Search for the cell housing the specified text and yield its (x, y) center coordinate. 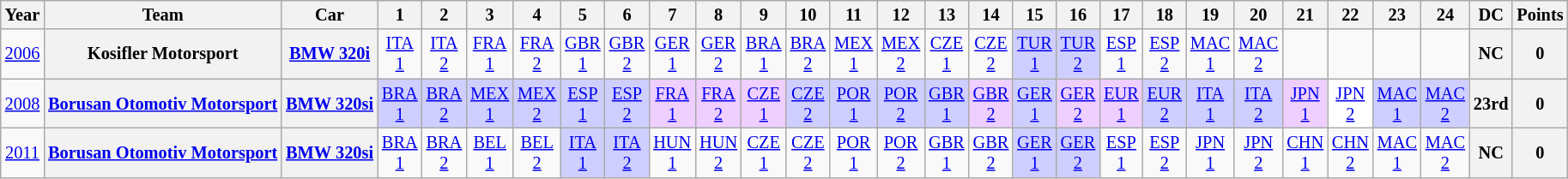
17 (1121, 15)
14 (991, 15)
15 (1034, 15)
2008 (22, 104)
10 (808, 15)
Car (330, 15)
Kosifler Motorsport (163, 54)
2006 (22, 54)
18 (1165, 15)
8 (718, 15)
4 (537, 15)
22 (1351, 15)
9 (764, 15)
Team (163, 15)
21 (1305, 15)
CHN1 (1305, 152)
TUR1 (1034, 54)
BEL1 (489, 152)
2 (445, 15)
24 (1445, 15)
19 (1210, 15)
HUN2 (718, 152)
23rd (1491, 104)
EUR2 (1165, 104)
6 (627, 15)
BEL2 (537, 152)
HUN1 (672, 152)
20 (1258, 15)
2011 (22, 152)
16 (1078, 15)
DC (1491, 15)
Points (1540, 15)
23 (1397, 15)
CHN2 (1351, 152)
Year (22, 15)
11 (853, 15)
12 (901, 15)
EUR1 (1121, 104)
BMW 320i (330, 54)
1 (400, 15)
3 (489, 15)
7 (672, 15)
13 (947, 15)
5 (583, 15)
TUR2 (1078, 54)
